Find where the given text appears and provide that cell's center as [x, y] coordinate. 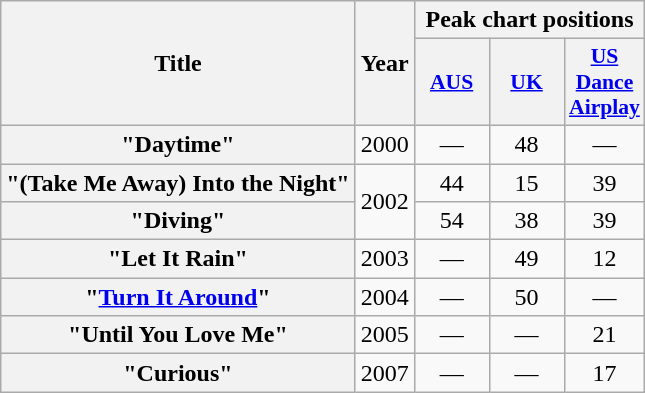
38 [526, 221]
44 [452, 183]
Year [384, 64]
AUS [452, 82]
15 [526, 183]
"Curious" [178, 373]
"(Take Me Away) Into the Night" [178, 183]
"Daytime" [178, 144]
2002 [384, 202]
Peak chart positions [530, 20]
US Dance Airplay [604, 82]
2000 [384, 144]
12 [604, 259]
"Turn It Around" [178, 297]
2003 [384, 259]
48 [526, 144]
UK [526, 82]
2004 [384, 297]
"Let It Rain" [178, 259]
50 [526, 297]
2005 [384, 335]
"Until You Love Me" [178, 335]
17 [604, 373]
Title [178, 64]
21 [604, 335]
"Diving" [178, 221]
2007 [384, 373]
49 [526, 259]
54 [452, 221]
